Return [x, y] of the center of cell containing provided text 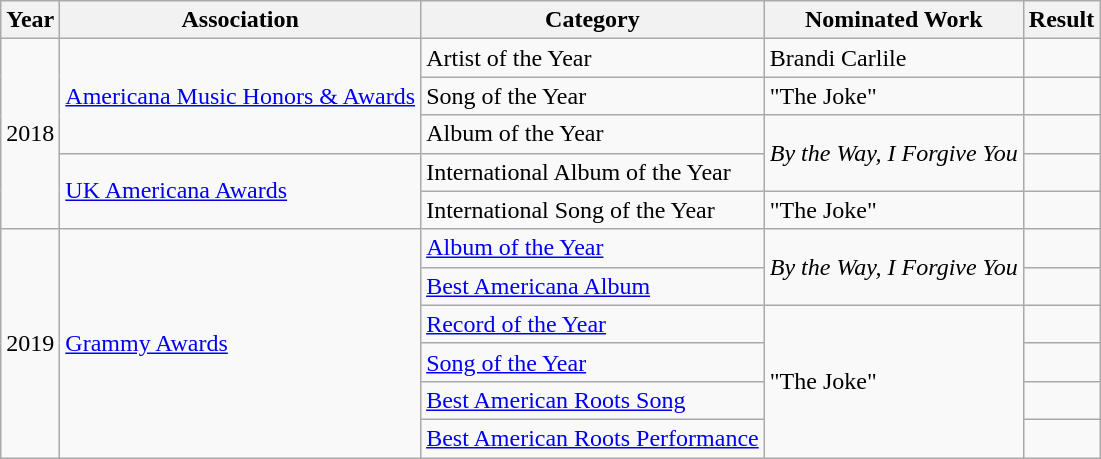
Best Americana Album [593, 286]
2019 [30, 343]
UK Americana Awards [240, 191]
Artist of the Year [593, 58]
International Album of the Year [593, 172]
Grammy Awards [240, 343]
2018 [30, 134]
Americana Music Honors & Awards [240, 96]
Best American Roots Song [593, 400]
Best American Roots Performance [593, 438]
Category [593, 20]
International Song of the Year [593, 210]
Nominated Work [894, 20]
Brandi Carlile [894, 58]
Record of the Year [593, 324]
Result [1061, 20]
Year [30, 20]
Association [240, 20]
